Scan for the cell matching the given text and deliver its (x, y) coordinate at center. 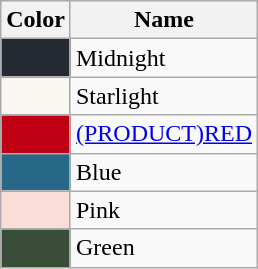
Green (164, 248)
Midnight (164, 58)
Name (164, 20)
Pink (164, 210)
(PRODUCT)RED (164, 134)
Color (36, 20)
Starlight (164, 96)
Blue (164, 172)
